Provide the [X, Y] coordinate of the cell's center where the given text is located.  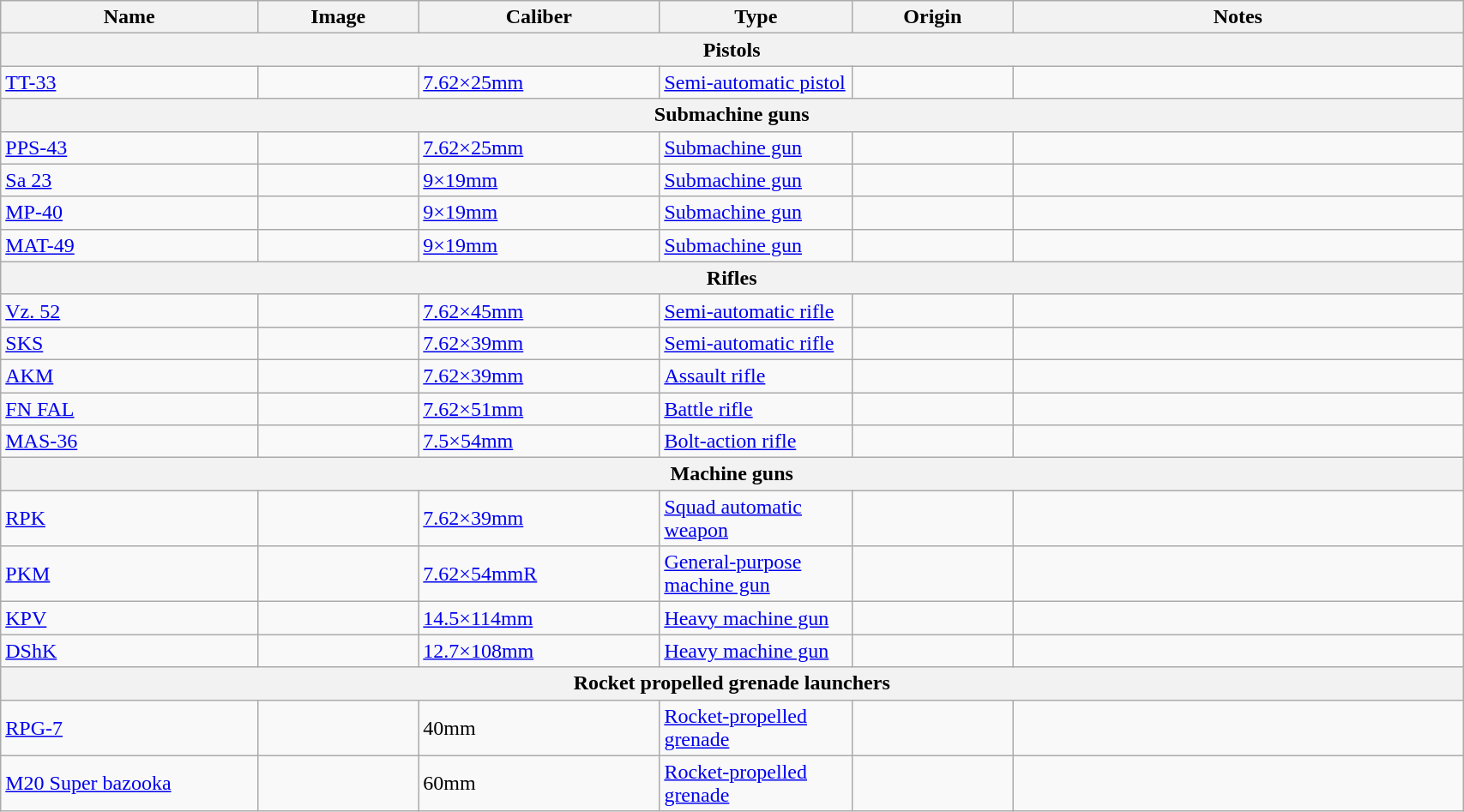
Sa 23 [130, 180]
DShK [130, 651]
12.7×108mm [539, 651]
Caliber [539, 17]
MAT-49 [130, 245]
PKM [130, 574]
Notes [1238, 17]
M20 Super bazooka [130, 784]
40mm [539, 727]
Semi-automatic pistol [756, 82]
MAS-36 [130, 442]
Vz. 52 [130, 310]
SKS [130, 343]
14.5×114mm [539, 618]
General-purpose machine gun [756, 574]
RPG-7 [130, 727]
Rocket propelled grenade launchers [732, 683]
Bolt-action rifle [756, 442]
Type [756, 17]
Battle rifle [756, 409]
KPV [130, 618]
FN FAL [130, 409]
AKM [130, 376]
Squad automatic weapon [756, 518]
Assault rifle [756, 376]
PPS-43 [130, 147]
Pistols [732, 50]
60mm [539, 784]
Name [130, 17]
MP-40 [130, 213]
7.5×54mm [539, 442]
Submachine guns [732, 115]
7.62×54mmR [539, 574]
Rifles [732, 278]
RPK [130, 518]
TT-33 [130, 82]
Origin [933, 17]
Machine guns [732, 474]
Image [338, 17]
7.62×45mm [539, 310]
7.62×51mm [539, 409]
